Determine the [x, y] coordinate at the center of the cell enclosing the given text.  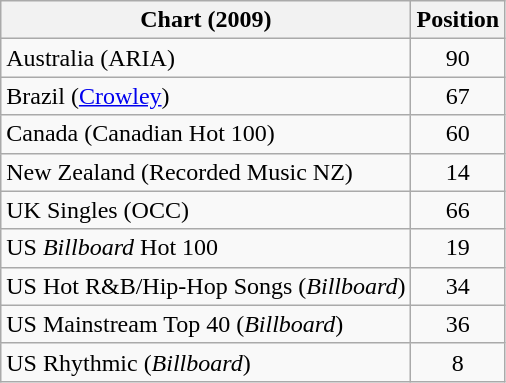
Canada (Canadian Hot 100) [206, 134]
36 [458, 324]
Brazil (Crowley) [206, 96]
66 [458, 210]
60 [458, 134]
US Rhythmic (Billboard) [206, 362]
34 [458, 286]
New Zealand (Recorded Music NZ) [206, 172]
US Billboard Hot 100 [206, 248]
19 [458, 248]
US Mainstream Top 40 (Billboard) [206, 324]
US Hot R&B/Hip-Hop Songs (Billboard) [206, 286]
8 [458, 362]
Position [458, 20]
90 [458, 58]
Australia (ARIA) [206, 58]
Chart (2009) [206, 20]
UK Singles (OCC) [206, 210]
14 [458, 172]
67 [458, 96]
